Find where the given text appears and provide that cell's center as [X, Y] coordinate. 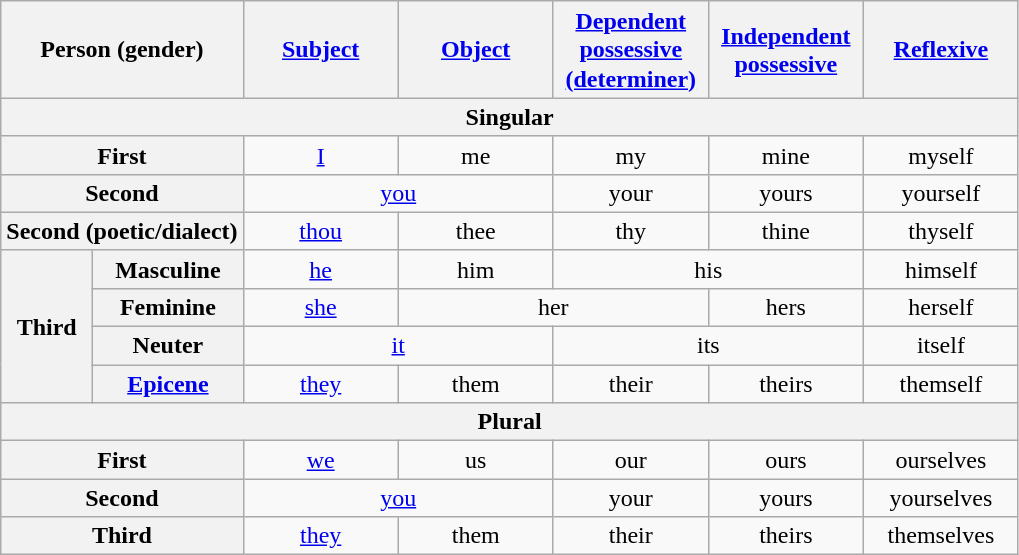
Singular [510, 117]
I [320, 155]
thou [320, 231]
my [630, 155]
his [708, 269]
him [476, 269]
Plural [510, 422]
Second (poetic/dialect) [122, 231]
mine [786, 155]
Person (gender) [122, 50]
herself [940, 307]
we [320, 460]
yourselves [940, 498]
thine [786, 231]
Masculine [168, 269]
Reflexive [940, 50]
it [398, 346]
Neuter [168, 346]
me [476, 155]
thy [630, 231]
hers [786, 307]
himself [940, 269]
she [320, 307]
Epicene [168, 384]
he [320, 269]
Dependent possessive (determiner) [630, 50]
her [553, 307]
ours [786, 460]
its [708, 346]
thee [476, 231]
myself [940, 155]
ourselves [940, 460]
Independent possessive [786, 50]
yourself [940, 193]
themself [940, 384]
themselves [940, 536]
Feminine [168, 307]
us [476, 460]
Object [476, 50]
Subject [320, 50]
our [630, 460]
thyself [940, 231]
itself [940, 346]
